From the cell containing the given text, extract its center point as [x, y] coordinate. 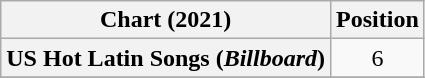
Chart (2021) [166, 20]
US Hot Latin Songs (Billboard) [166, 58]
6 [378, 58]
Position [378, 20]
